Return [x, y] of the center of cell containing provided text 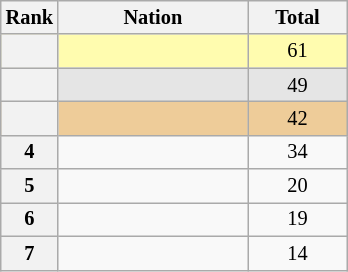
42 [298, 118]
19 [298, 219]
49 [298, 85]
4 [30, 152]
34 [298, 152]
Total [298, 17]
Nation [153, 17]
5 [30, 186]
Rank [30, 17]
20 [298, 186]
6 [30, 219]
7 [30, 253]
61 [298, 51]
14 [298, 253]
